Identify which cell holds the provided text, then report its [X, Y] central coordinate. 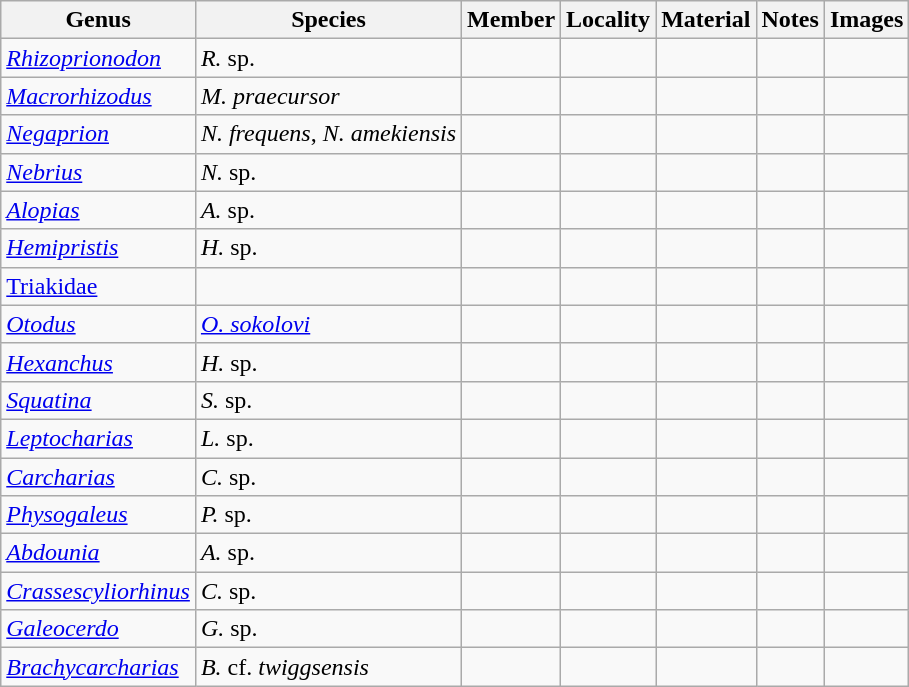
R. sp. [328, 58]
N. frequens, N. amekiensis [328, 134]
G. sp. [328, 629]
Images [866, 20]
Member [512, 20]
Crassescyliorhinus [98, 591]
Genus [98, 20]
Abdounia [98, 553]
L. sp. [328, 438]
Macrorhizodus [98, 96]
Negaprion [98, 134]
Hexanchus [98, 362]
Galeocerdo [98, 629]
Rhizoprionodon [98, 58]
Brachycarcharias [98, 667]
Alopias [98, 210]
Hemipristis [98, 248]
S. sp. [328, 400]
Material [706, 20]
Locality [608, 20]
Notes [790, 20]
M. praecursor [328, 96]
B. cf. twiggsensis [328, 667]
Triakidae [98, 286]
O. sokolovi [328, 324]
Squatina [98, 400]
Leptocharias [98, 438]
Otodus [98, 324]
Species [328, 20]
Nebrius [98, 172]
Physogaleus [98, 515]
Carcharias [98, 477]
P. sp. [328, 515]
N. sp. [328, 172]
